Search for the cell housing the specified text and yield its (X, Y) center coordinate. 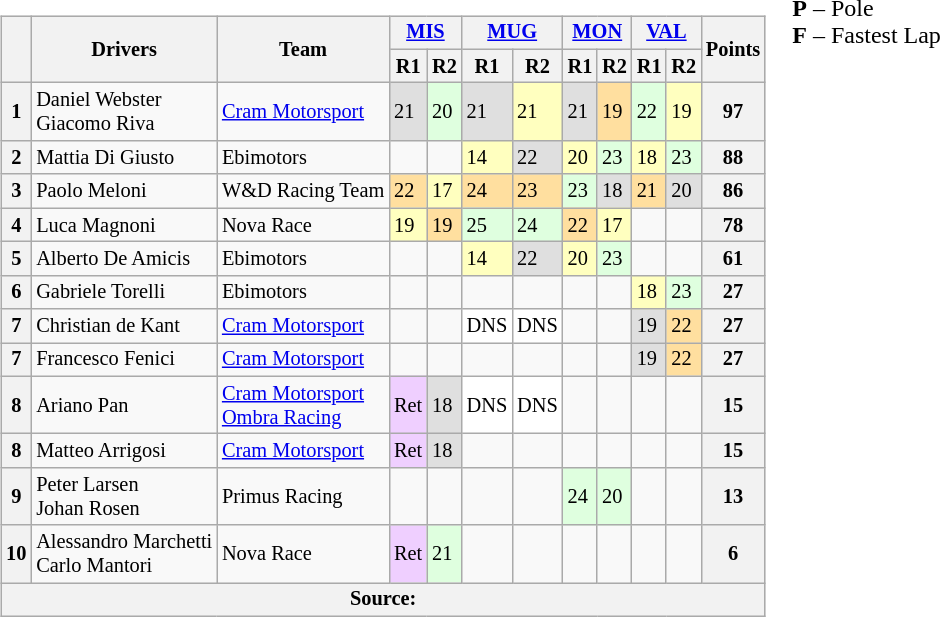
Luca Magnoni (124, 225)
MUG (512, 33)
13 (733, 497)
1 (16, 112)
Alessandro Marchetti Carlo Mantori (124, 554)
86 (733, 191)
88 (733, 158)
Cram Motorsport Ombra Racing (303, 405)
Alberto De Amicis (124, 259)
4 (16, 225)
61 (733, 259)
VAL (666, 33)
Francesco Fenici (124, 360)
9 (16, 497)
Source: (383, 600)
Points (733, 50)
5 (16, 259)
Gabriele Torelli (124, 292)
Ariano Pan (124, 405)
3 (16, 191)
25 (487, 225)
Mattia Di Giusto (124, 158)
Primus Racing (303, 497)
Paolo Meloni (124, 191)
W&D Racing Team (303, 191)
Matteo Arrigosi (124, 451)
Drivers (124, 50)
Peter Larsen Johan Rosen (124, 497)
2 (16, 158)
Daniel Webster Giacomo Riva (124, 112)
78 (733, 225)
Christian de Kant (124, 326)
10 (16, 554)
Team (303, 50)
97 (733, 112)
MON (598, 33)
MIS (426, 33)
